Find where the given text appears and provide that cell's center as (X, Y) coordinate. 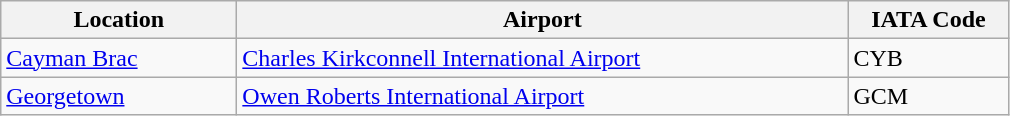
Charles Kirkconnell International Airport (542, 58)
IATA Code (928, 20)
CYB (928, 58)
Georgetown (119, 96)
Location (119, 20)
Owen Roberts International Airport (542, 96)
Cayman Brac (119, 58)
Airport (542, 20)
GCM (928, 96)
